Return the (X, Y) coordinate for the center point of the cell that contains the specified text.  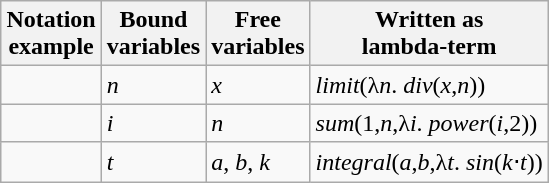
limit(λn. div(x,n)) (429, 85)
t (153, 162)
i (153, 123)
integral(a,b,λt. sin(k⋅t)) (429, 162)
x (258, 85)
a, b, k (258, 162)
sum(1,n,λi. power(i,2)) (429, 123)
Notation example (51, 34)
Bound variables (153, 34)
Free variables (258, 34)
Written as lambda-term (429, 34)
